Return (X, Y) of the center of cell containing provided text 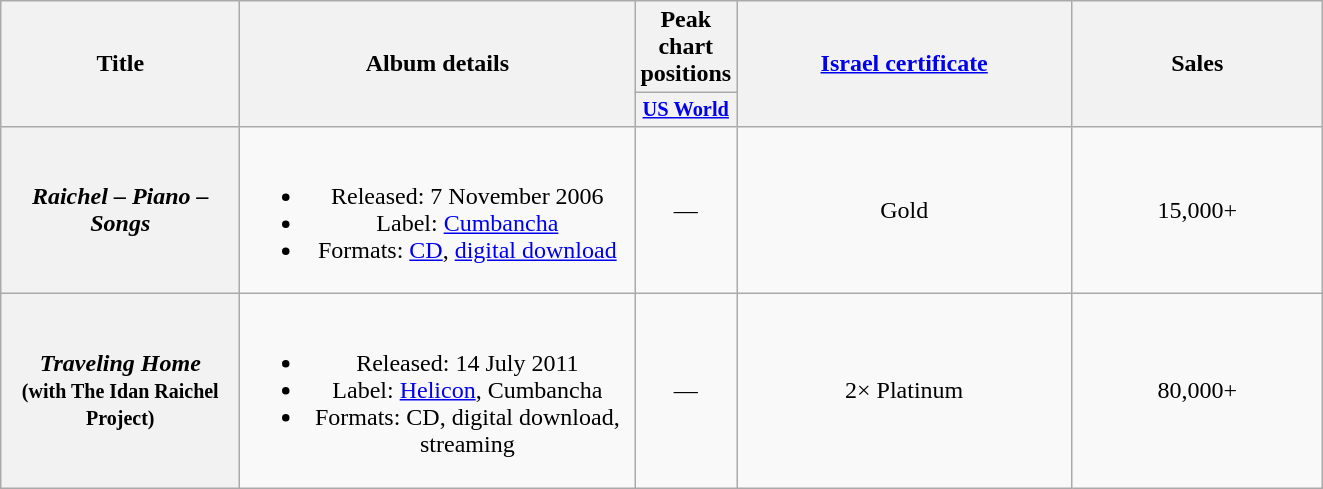
US World (686, 110)
Gold (904, 210)
2× Platinum (904, 391)
15,000+ (1198, 210)
Album details (438, 64)
Raichel – Piano – Songs (120, 210)
Released: 14 July 2011Label: Helicon, CumbanchaFormats: CD, digital download, streaming (438, 391)
Israel certificate (904, 64)
Peak chart positions (686, 47)
Title (120, 64)
Sales (1198, 64)
Released: 7 November 2006Label: CumbanchaFormats: CD, digital download (438, 210)
Traveling Home(with The Idan Raichel Project) (120, 391)
80,000+ (1198, 391)
